Find where the given text appears and provide that cell's center as [x, y] coordinate. 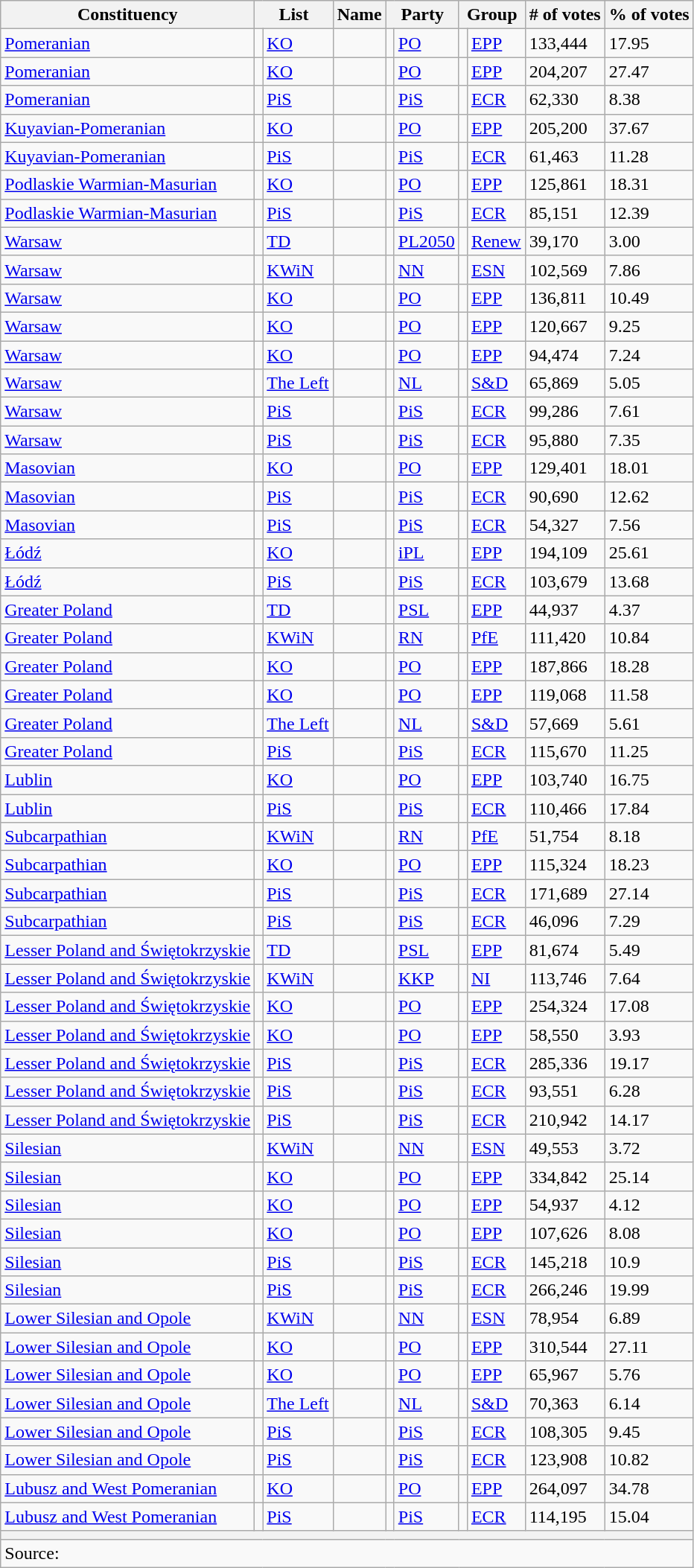
4.12 [649, 1205]
Source: [347, 1553]
136,811 [564, 298]
3.72 [649, 1148]
187,866 [564, 666]
Group [491, 15]
85,151 [564, 213]
334,842 [564, 1176]
58,550 [564, 1035]
5.76 [649, 1375]
6.89 [649, 1319]
94,474 [564, 355]
10.49 [649, 298]
% of votes [649, 15]
NI [496, 978]
18.23 [649, 865]
145,218 [564, 1262]
8.38 [649, 100]
120,667 [564, 326]
39,170 [564, 241]
5.05 [649, 383]
16.75 [649, 780]
65,967 [564, 1375]
113,746 [564, 978]
254,324 [564, 1007]
205,200 [564, 128]
7.86 [649, 270]
129,401 [564, 468]
7.56 [649, 525]
264,097 [564, 1488]
7.24 [649, 355]
27.14 [649, 893]
Name [359, 15]
11.28 [649, 156]
10.84 [649, 638]
List [293, 15]
25.14 [649, 1176]
194,109 [564, 553]
10.9 [649, 1262]
102,569 [564, 270]
6.28 [649, 1091]
7.29 [649, 922]
27.47 [649, 71]
44,937 [564, 610]
114,195 [564, 1517]
51,754 [564, 837]
11.25 [649, 751]
11.58 [649, 695]
54,327 [564, 525]
19.17 [649, 1063]
7.35 [649, 440]
111,420 [564, 638]
204,207 [564, 71]
17.08 [649, 1007]
115,670 [564, 751]
9.45 [649, 1432]
Party [422, 15]
49,553 [564, 1148]
110,466 [564, 808]
7.64 [649, 978]
133,444 [564, 43]
6.14 [649, 1403]
310,544 [564, 1347]
93,551 [564, 1091]
103,740 [564, 780]
iPL [426, 553]
107,626 [564, 1233]
19.99 [649, 1290]
54,937 [564, 1205]
171,689 [564, 893]
7.61 [649, 412]
8.18 [649, 837]
123,908 [564, 1460]
Renew [496, 241]
46,096 [564, 922]
10.82 [649, 1460]
70,363 [564, 1403]
25.61 [649, 553]
5.61 [649, 723]
PL2050 [426, 241]
18.01 [649, 468]
103,679 [564, 581]
13.68 [649, 581]
37.67 [649, 128]
78,954 [564, 1319]
266,246 [564, 1290]
9.25 [649, 326]
Constituency [128, 15]
14.17 [649, 1120]
12.62 [649, 497]
81,674 [564, 950]
62,330 [564, 100]
# of votes [564, 15]
115,324 [564, 865]
99,286 [564, 412]
3.00 [649, 241]
285,336 [564, 1063]
34.78 [649, 1488]
5.49 [649, 950]
125,861 [564, 185]
15.04 [649, 1517]
210,942 [564, 1120]
17.84 [649, 808]
57,669 [564, 723]
KKP [426, 978]
18.31 [649, 185]
27.11 [649, 1347]
12.39 [649, 213]
119,068 [564, 695]
65,869 [564, 383]
3.93 [649, 1035]
8.08 [649, 1233]
108,305 [564, 1432]
61,463 [564, 156]
90,690 [564, 497]
95,880 [564, 440]
4.37 [649, 610]
17.95 [649, 43]
18.28 [649, 666]
